Output the (x, y) coordinate of the center of the cell containing the given text.  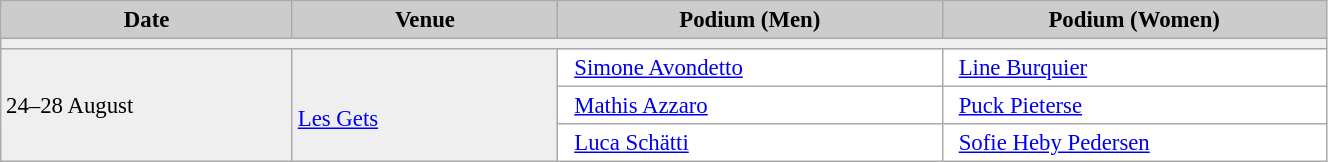
24–28 August (147, 106)
Luca Schätti (750, 143)
Les Gets (424, 106)
Podium (Women) (1134, 20)
Simone Avondetto (750, 68)
Date (147, 20)
Mathis Azzaro (750, 106)
Podium (Men) (750, 20)
Puck Pieterse (1134, 106)
Sofie Heby Pedersen (1134, 143)
Venue (424, 20)
Line Burquier (1134, 68)
